Provide the [X, Y] coordinate of the cell's center where the given text is located.  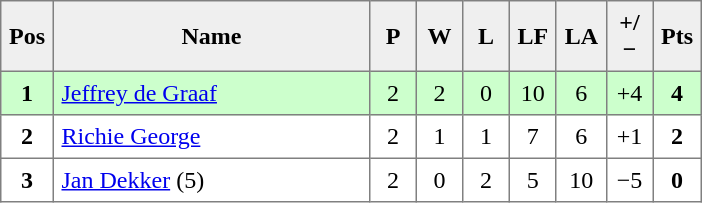
Name [211, 36]
−5 [629, 180]
L [486, 36]
+1 [629, 137]
LF [532, 36]
5 [532, 180]
Richie George [211, 137]
P [393, 36]
+4 [629, 93]
Pos [27, 36]
4 [677, 93]
Jeffrey de Graaf [211, 93]
LA [581, 36]
+/− [629, 36]
Jan Dekker (5) [211, 180]
W [439, 36]
7 [532, 137]
Pts [677, 36]
3 [27, 180]
